Capture the cell that displays the provided text and extract its (X, Y) central coordinate. 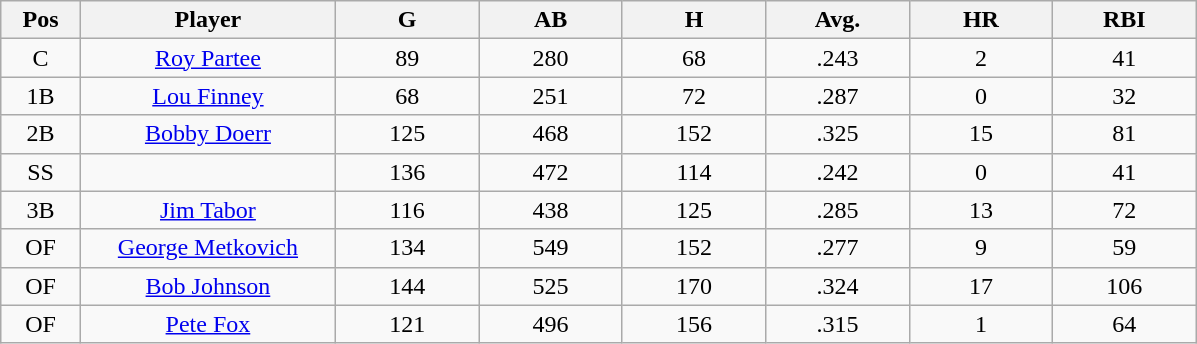
1 (980, 324)
15 (980, 134)
2B (41, 134)
2 (980, 58)
AB (550, 20)
170 (694, 286)
9 (980, 248)
.325 (838, 134)
280 (550, 58)
472 (550, 172)
HR (980, 20)
Lou Finney (208, 96)
G (406, 20)
525 (550, 286)
.315 (838, 324)
89 (406, 58)
251 (550, 96)
C (41, 58)
59 (1124, 248)
RBI (1124, 20)
134 (406, 248)
121 (406, 324)
144 (406, 286)
136 (406, 172)
1B (41, 96)
Player (208, 20)
13 (980, 210)
438 (550, 210)
H (694, 20)
116 (406, 210)
.324 (838, 286)
SS (41, 172)
.277 (838, 248)
468 (550, 134)
32 (1124, 96)
64 (1124, 324)
Avg. (838, 20)
Bobby Doerr (208, 134)
114 (694, 172)
106 (1124, 286)
Bob Johnson (208, 286)
George Metkovich (208, 248)
17 (980, 286)
.287 (838, 96)
156 (694, 324)
.285 (838, 210)
Pos (41, 20)
Roy Partee (208, 58)
Pete Fox (208, 324)
3B (41, 210)
Jim Tabor (208, 210)
81 (1124, 134)
549 (550, 248)
496 (550, 324)
.243 (838, 58)
.242 (838, 172)
